Provide the [x, y] coordinate of the cell's center where the given text is located.  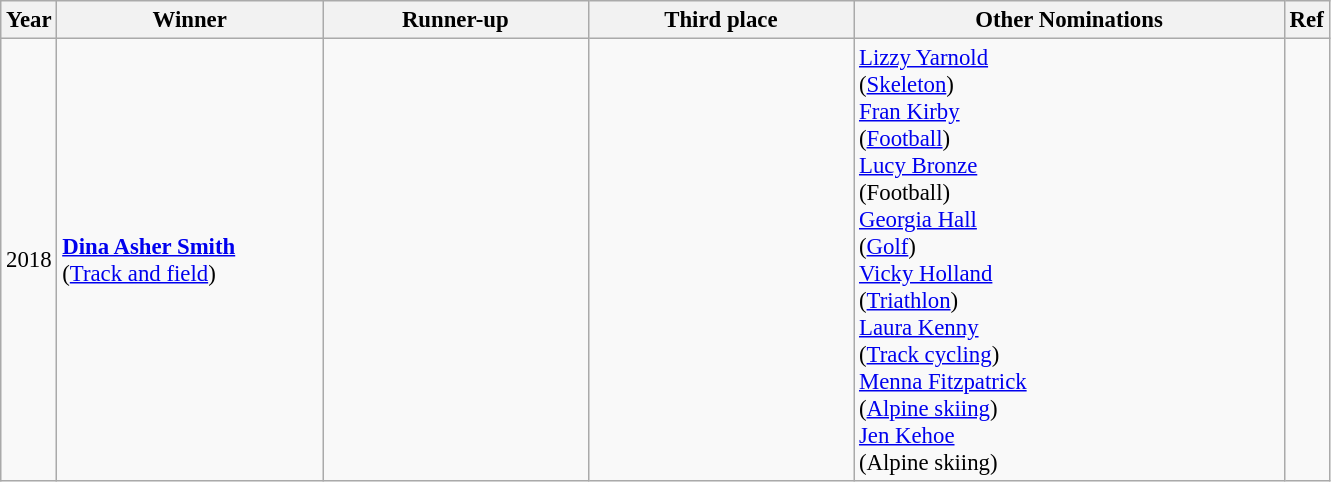
Ref [1306, 20]
Year [29, 20]
Dina Asher Smith(Track and field) [190, 260]
Third place [721, 20]
Runner-up [455, 20]
Other Nominations [1070, 20]
2018 [29, 260]
Winner [190, 20]
